Return the [X, Y] coordinate for the center point of the cell that contains the specified text.  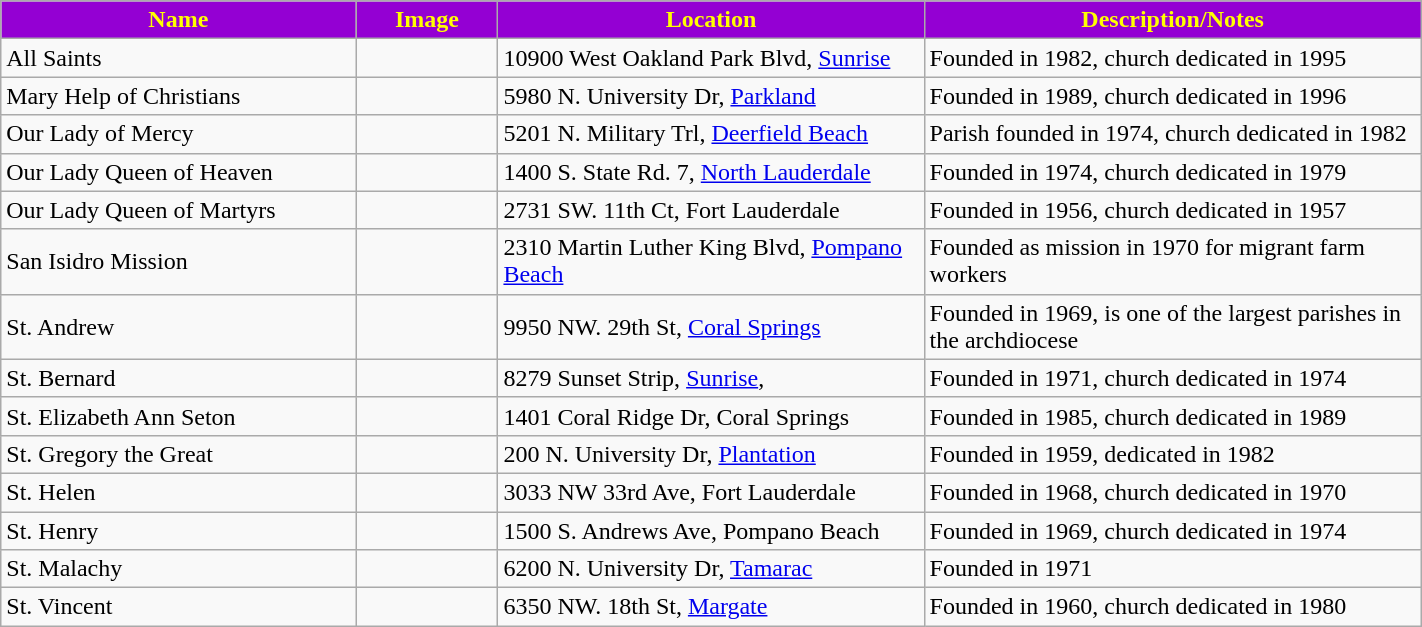
Founded in 1968, church dedicated in 1970 [1172, 492]
1500 S. Andrews Ave, Pompano Beach [711, 531]
St. Malachy [178, 569]
200 N. University Dr, Plantation [711, 454]
Name [178, 20]
2731 SW. 11th Ct, Fort Lauderdale [711, 210]
Parish founded in 1974, church dedicated in 1982 [1172, 134]
Founded in 1971, church dedicated in 1974 [1172, 378]
9950 NW. 29th St, Coral Springs [711, 326]
St. Henry [178, 531]
St. Gregory the Great [178, 454]
Our Lady of Mercy [178, 134]
6200 N. University Dr, Tamarac [711, 569]
1400 S. State Rd. 7, North Lauderdale [711, 172]
Founded in 1969, church dedicated in 1974 [1172, 531]
3033 NW 33rd Ave, Fort Lauderdale [711, 492]
Founded in 1985, church dedicated in 1989 [1172, 416]
5980 N. University Dr, Parkland [711, 96]
5201 N. Military Trl, Deerfield Beach [711, 134]
St. Bernard [178, 378]
Founded in 1956, church dedicated in 1957 [1172, 210]
Our Lady Queen of Heaven [178, 172]
1401 Coral Ridge Dr, Coral Springs [711, 416]
San Isidro Mission [178, 262]
Image [427, 20]
St. Elizabeth Ann Seton [178, 416]
St. Andrew [178, 326]
St. Vincent [178, 607]
Founded in 1982, church dedicated in 1995 [1172, 58]
Founded as mission in 1970 for migrant farm workers [1172, 262]
Mary Help of Christians [178, 96]
10900 West Oakland Park Blvd, Sunrise [711, 58]
Founded in 1959, dedicated in 1982 [1172, 454]
St. Helen [178, 492]
All Saints [178, 58]
Founded in 1974, church dedicated in 1979 [1172, 172]
Our Lady Queen of Martyrs [178, 210]
2310 Martin Luther King Blvd, Pompano Beach [711, 262]
Founded in 1960, church dedicated in 1980 [1172, 607]
8279 Sunset Strip, Sunrise, [711, 378]
Founded in 1969, is one of the largest parishes in the archdiocese [1172, 326]
Founded in 1971 [1172, 569]
Founded in 1989, church dedicated in 1996 [1172, 96]
Location [711, 20]
Description/Notes [1172, 20]
6350 NW. 18th St, Margate [711, 607]
